Output the [x, y] coordinate of the center of the cell containing the given text.  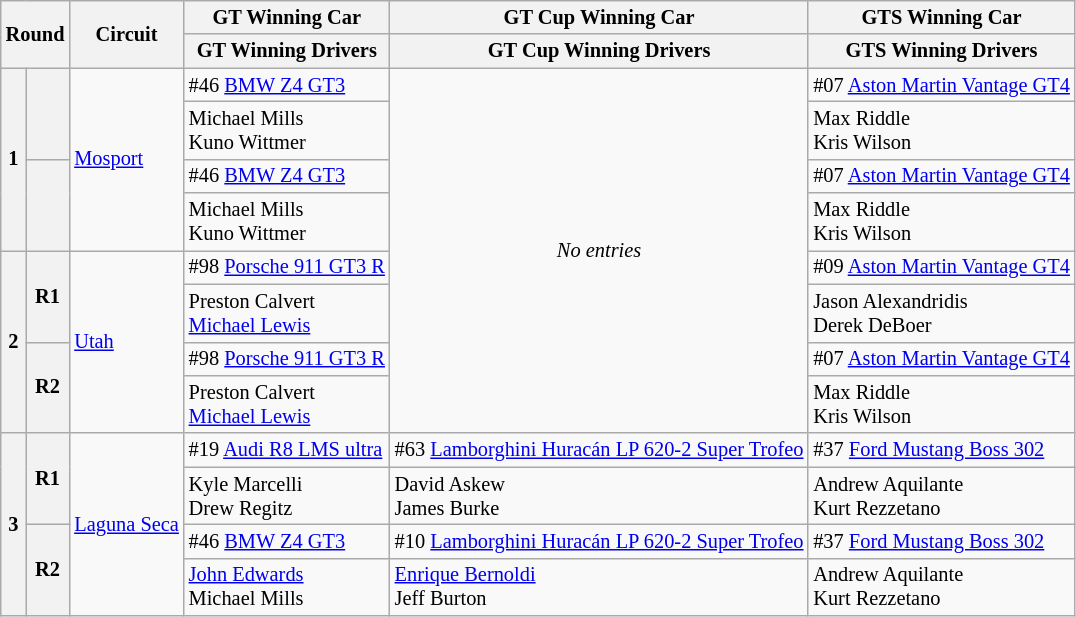
#63 Lamborghini Huracán LP 620-2 Super Trofeo [600, 450]
Kyle Marcelli Drew Regitz [287, 496]
GTS Winning Drivers [941, 51]
Mosport [126, 160]
GT Winning Drivers [287, 51]
Round [36, 34]
2 [14, 342]
GT Winning Car [287, 17]
#09 Aston Martin Vantage GT4 [941, 267]
GTS Winning Car [941, 17]
Circuit [126, 34]
David Askew James Burke [600, 496]
1 [14, 160]
No entries [600, 250]
3 [14, 524]
Utah [126, 342]
GT Cup Winning Drivers [600, 51]
#19 Audi R8 LMS ultra [287, 450]
Laguna Seca [126, 524]
John Edwards Michael Mills [287, 587]
GT Cup Winning Car [600, 17]
Jason Alexandridis Derek DeBoer [941, 313]
#10 Lamborghini Huracán LP 620-2 Super Trofeo [600, 541]
Enrique Bernoldi Jeff Burton [600, 587]
